Return the (X, Y) coordinate for the center point of the cell that contains the specified text.  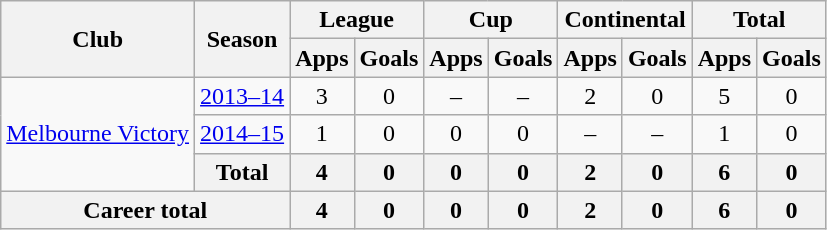
5 (724, 96)
2014–15 (242, 134)
Continental (625, 20)
League (357, 20)
3 (322, 96)
Melbourne Victory (98, 134)
2013–14 (242, 96)
Career total (146, 210)
Cup (491, 20)
Season (242, 39)
Club (98, 39)
